From the cell containing the given text, extract its center point as (x, y) coordinate. 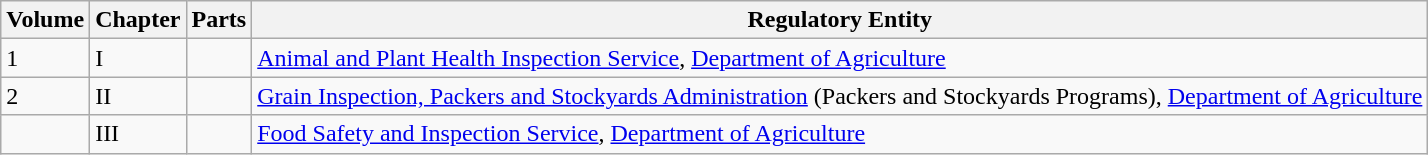
III (138, 134)
Food Safety and Inspection Service, Department of Agriculture (840, 134)
Grain Inspection, Packers and Stockyards Administration (Packers and Stockyards Programs), Department of Agriculture (840, 96)
Chapter (138, 20)
I (138, 58)
1 (46, 58)
Animal and Plant Health Inspection Service, Department of Agriculture (840, 58)
II (138, 96)
Parts (219, 20)
Volume (46, 20)
2 (46, 96)
Regulatory Entity (840, 20)
